Determine the (x, y) coordinate at the center of the cell enclosing the given text.  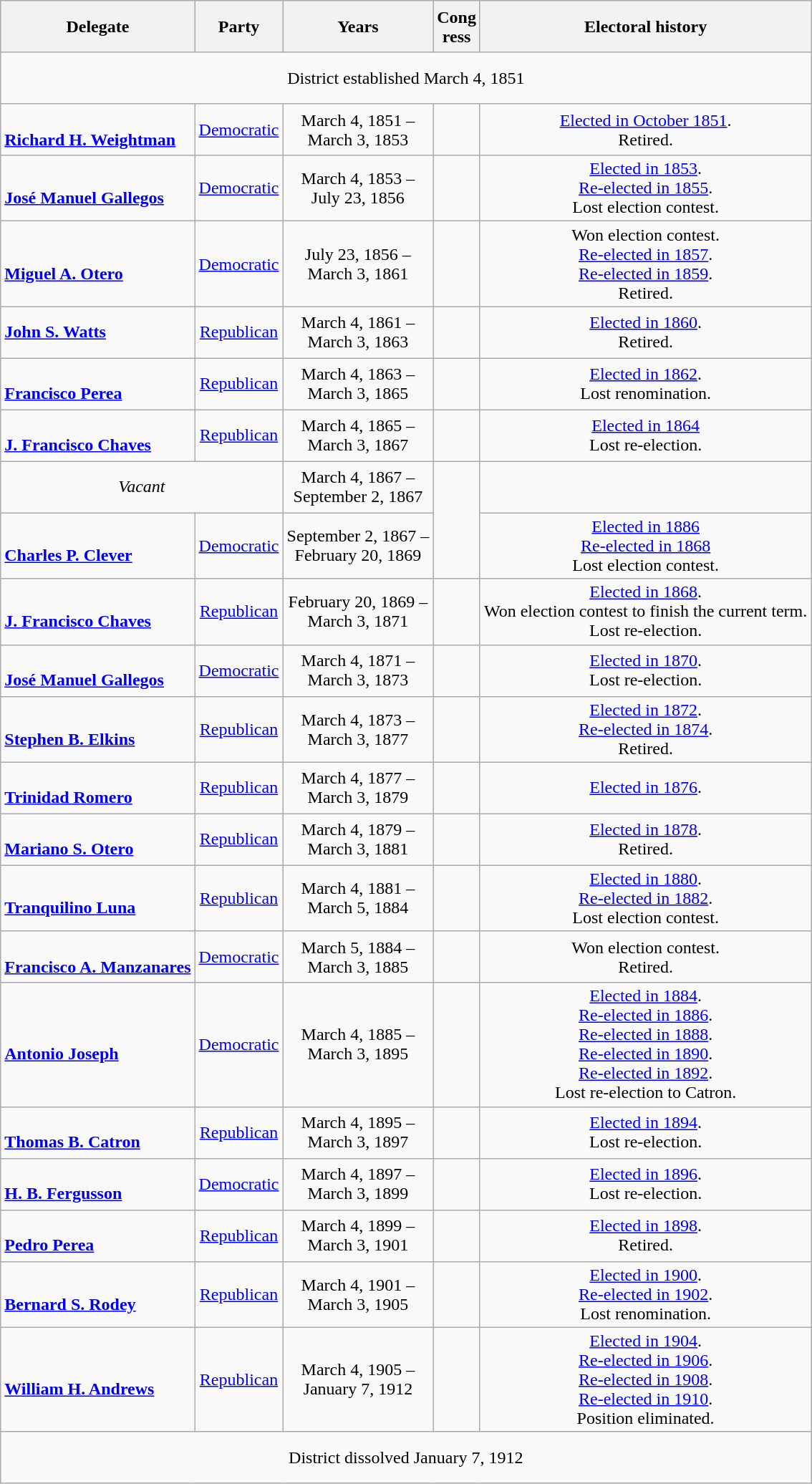
Elected in 1872.Re-elected in 1874.Retired. (645, 729)
Antonio Joseph (97, 1044)
Elected in 1894.Lost re-election. (645, 1132)
Bernard S. Rodey (97, 1294)
William H. Andrews (97, 1379)
Francisco A. Manzanares (97, 957)
March 4, 1897 –March 3, 1899 (358, 1184)
Elected in 1860.Retired. (645, 332)
March 4, 1871 –March 3, 1873 (358, 670)
Electoral history (645, 26)
Charles P. Clever (97, 546)
March 4, 1881 –March 5, 1884 (358, 898)
March 4, 1885 –March 3, 1895 (358, 1044)
March 4, 1867 –September 2, 1867 (358, 487)
Elected in 1896.Lost re-election. (645, 1184)
March 4, 1865 –March 3, 1867 (358, 435)
March 4, 1899 –March 3, 1901 (358, 1235)
Party (239, 26)
Elected in 1880.Re-elected in 1882.Lost election contest. (645, 898)
Elected in 1900.Re-elected in 1902.Lost renomination. (645, 1294)
Tranquilino Luna (97, 898)
March 4, 1873 –March 3, 1877 (358, 729)
Francisco Perea (97, 384)
March 4, 1905 –January 7, 1912 (358, 1379)
February 20, 1869 –March 3, 1871 (358, 612)
March 4, 1853 –July 23, 1856 (358, 188)
Mariano S. Otero (97, 839)
March 4, 1895 –March 3, 1897 (358, 1132)
Elected in 1862.Lost renomination. (645, 384)
John S. Watts (97, 332)
March 4, 1851 –March 3, 1853 (358, 130)
District dissolved January 7, 1912 (406, 1457)
March 4, 1879 –March 3, 1881 (358, 839)
H. B. Fergusson (97, 1184)
Stephen B. Elkins (97, 729)
District established March 4, 1851 (406, 78)
Won election contest.Retired. (645, 957)
Delegate (97, 26)
Won election contest.Re-elected in 1857.Re-elected in 1859.Retired. (645, 264)
March 4, 1877 –March 3, 1879 (358, 788)
Elected in October 1851.Retired. (645, 130)
Richard H. Weightman (97, 130)
Elected in 1876. (645, 788)
Vacant (142, 487)
Elected in 1898.Retired. (645, 1235)
Elected in 1870.Lost re-election. (645, 670)
March 4, 1901 –March 3, 1905 (358, 1294)
July 23, 1856 –March 3, 1861 (358, 264)
Elected in 1864Lost re-election. (645, 435)
Congress (457, 26)
Elected in 1878.Retired. (645, 839)
Miguel A. Otero (97, 264)
Elected in 1884.Re-elected in 1886.Re-elected in 1888.Re-elected in 1890.Re-elected in 1892.Lost re-election to Catron. (645, 1044)
Elected in 1868.Won election contest to finish the current term.Lost re-election. (645, 612)
Elected in 1904.Re-elected in 1906.Re-elected in 1908.Re-elected in 1910.Position eliminated. (645, 1379)
March 4, 1861 –March 3, 1863 (358, 332)
Trinidad Romero (97, 788)
September 2, 1867 –February 20, 1869 (358, 546)
Elected in 1853.Re-elected in 1855.Lost election contest. (645, 188)
Thomas B. Catron (97, 1132)
March 4, 1863 –March 3, 1865 (358, 384)
Years (358, 26)
Elected in 1886Re-elected in 1868Lost election contest. (645, 546)
March 5, 1884 –March 3, 1885 (358, 957)
Pedro Perea (97, 1235)
